Return [x, y] of the center of cell containing provided text 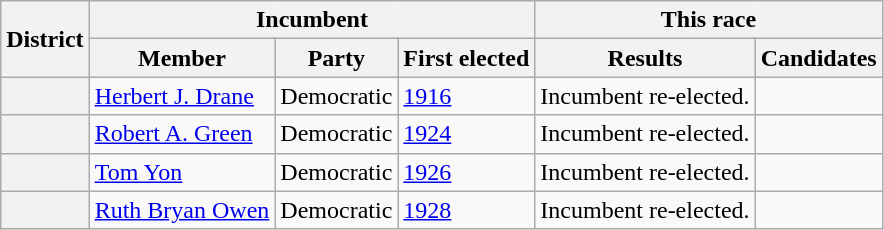
This race [708, 20]
1926 [466, 172]
Results [645, 58]
1928 [466, 210]
Member [182, 58]
District [45, 39]
Candidates [818, 58]
Party [336, 58]
Tom Yon [182, 172]
Incumbent [312, 20]
1924 [466, 134]
Ruth Bryan Owen [182, 210]
Robert A. Green [182, 134]
First elected [466, 58]
1916 [466, 96]
Herbert J. Drane [182, 96]
